Scan for the cell matching the given text and deliver its (x, y) coordinate at center. 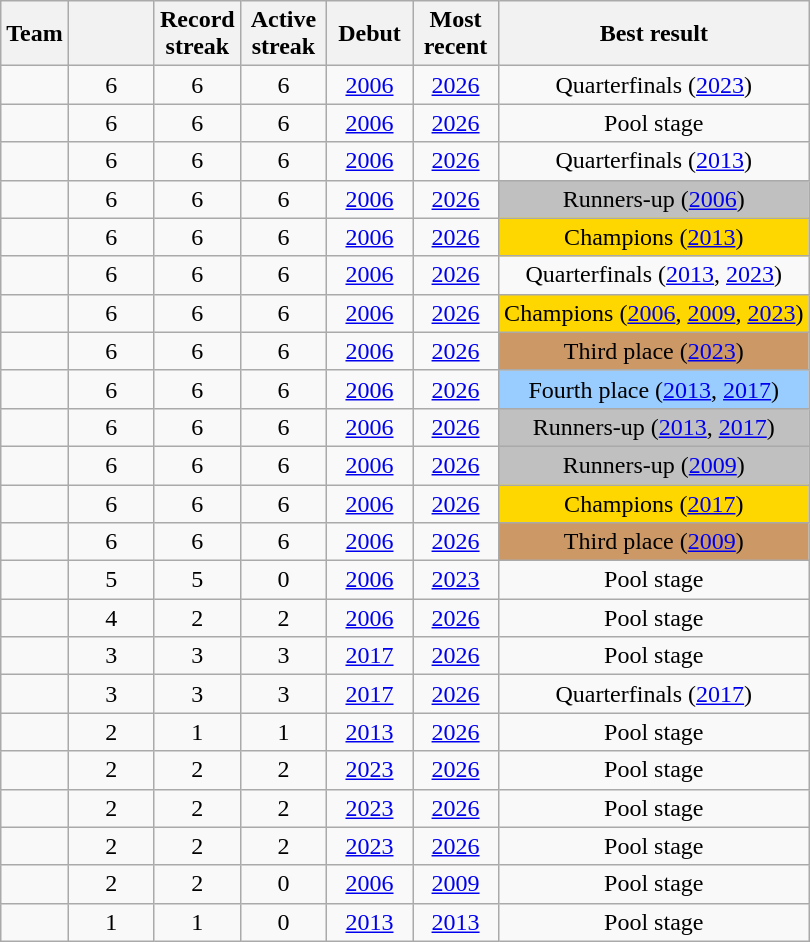
Runners-up (2009) (654, 465)
Best result (654, 34)
Champions (2013) (654, 237)
Third place (2023) (654, 351)
Record streak (197, 34)
Quarterfinals (2013, 2023) (654, 275)
2009 (456, 884)
Fourth place (2013, 2017) (654, 389)
Quarterfinals (2017) (654, 694)
Most recent (456, 34)
Debut (369, 34)
Champions (2006, 2009, 2023) (654, 313)
Third place (2009) (654, 542)
Active streak (283, 34)
Runners-up (2006) (654, 199)
Quarterfinals (2013) (654, 161)
4 (111, 618)
Team (35, 34)
Runners-up (2013, 2017) (654, 427)
Quarterfinals (2023) (654, 85)
Champions (2017) (654, 503)
